Provide the (X, Y) coordinate of the cell's center where the given text is located.  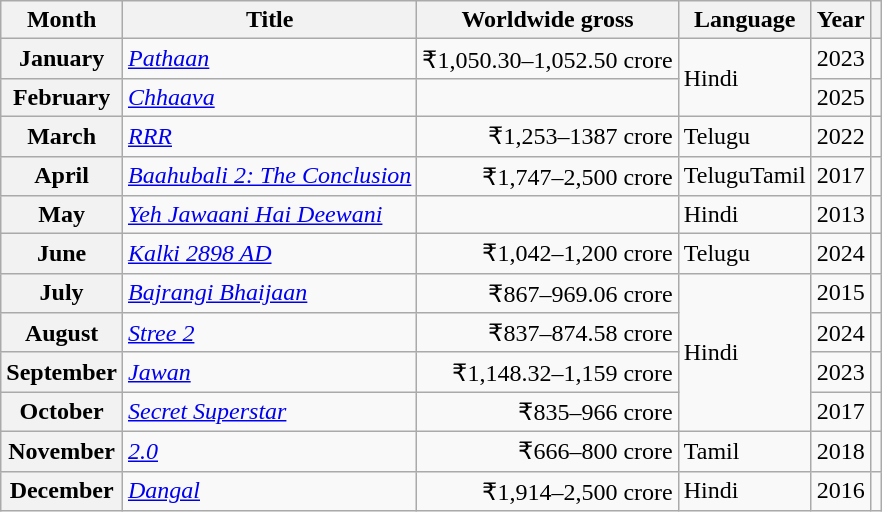
January (62, 59)
Language (744, 20)
Pathaan (269, 59)
₹1,042–1,200 crore (548, 254)
October (62, 412)
Worldwide gross (548, 20)
Dangal (269, 491)
Bajrangi Bhaijaan (269, 293)
Year (840, 20)
Month (62, 20)
₹666–800 crore (548, 451)
₹867–969.06 crore (548, 293)
November (62, 451)
March (62, 136)
Title (269, 20)
2018 (840, 451)
Stree 2 (269, 333)
2015 (840, 293)
June (62, 254)
₹1,253–1387 crore (548, 136)
₹1,050.30–1,052.50 crore (548, 59)
2025 (840, 97)
May (62, 215)
2016 (840, 491)
December (62, 491)
Tamil (744, 451)
September (62, 372)
₹1,914–2,500 crore (548, 491)
February (62, 97)
TeluguTamil (744, 176)
August (62, 333)
2022 (840, 136)
July (62, 293)
Chhaava (269, 97)
Kalki 2898 AD (269, 254)
2013 (840, 215)
2.0 (269, 451)
₹1,148.32–1,159 crore (548, 372)
₹835–966 crore (548, 412)
₹1,747–2,500 crore (548, 176)
₹837–874.58 crore (548, 333)
Secret Superstar (269, 412)
April (62, 176)
Yeh Jawaani Hai Deewani (269, 215)
RRR (269, 136)
Baahubali 2: The Conclusion (269, 176)
Jawan (269, 372)
